Output the (x, y) coordinate of the center of the cell containing the given text.  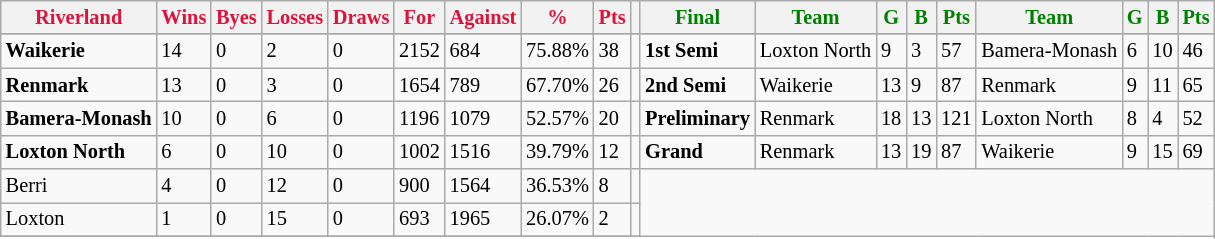
14 (184, 51)
19 (921, 152)
1002 (419, 152)
693 (419, 219)
1 (184, 219)
18 (891, 118)
1516 (484, 152)
900 (419, 186)
1965 (484, 219)
Against (484, 17)
26 (612, 85)
1196 (419, 118)
For (419, 17)
69 (1196, 152)
26.07% (558, 219)
46 (1196, 51)
789 (484, 85)
1st Semi (698, 51)
38 (612, 51)
1079 (484, 118)
Preliminary (698, 118)
Riverland (79, 17)
Berri (79, 186)
75.88% (558, 51)
67.70% (558, 85)
1564 (484, 186)
39.79% (558, 152)
20 (612, 118)
Byes (236, 17)
Final (698, 17)
2nd Semi (698, 85)
Draws (361, 17)
2152 (419, 51)
121 (956, 118)
684 (484, 51)
Wins (184, 17)
65 (1196, 85)
57 (956, 51)
1654 (419, 85)
52.57% (558, 118)
36.53% (558, 186)
11 (1163, 85)
52 (1196, 118)
% (558, 17)
Losses (295, 17)
Loxton (79, 219)
Grand (698, 152)
